For the text-containing cell, return its midpoint in (x, y) coordinate format. 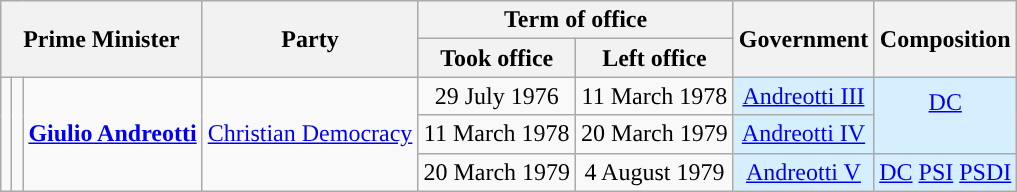
DC PSI PSDI (946, 172)
Government (803, 39)
Left office (655, 58)
Term of office (576, 20)
Composition (946, 39)
Andreotti IV (803, 134)
Andreotti III (803, 96)
Prime Minister (102, 39)
Andreotti V (803, 172)
Party (310, 39)
Giulio Andreotti (112, 134)
Christian Democracy (310, 134)
4 August 1979 (655, 172)
DC (946, 115)
29 July 1976 (497, 96)
Took office (497, 58)
